Extract the [x, y] coordinate from the center of the cell holding the provided text.  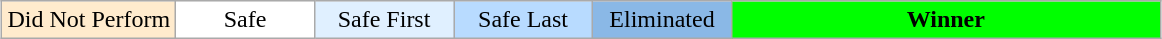
Winner [946, 20]
Safe [246, 20]
Eliminated [662, 20]
Safe Last [524, 20]
Did Not Perform [89, 20]
Safe First [384, 20]
